Provide the (X, Y) coordinate of the cell's center where the given text is located.  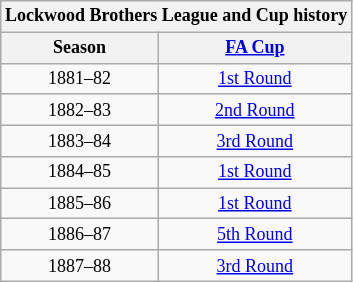
FA Cup (255, 48)
1881–82 (80, 78)
1885–86 (80, 204)
1886–87 (80, 234)
5th Round (255, 234)
1884–85 (80, 172)
Lockwood Brothers League and Cup history (176, 16)
2nd Round (255, 110)
1882–83 (80, 110)
1887–88 (80, 266)
Season (80, 48)
1883–84 (80, 140)
